Return the (x, y) coordinate for the center point of the cell that contains the specified text.  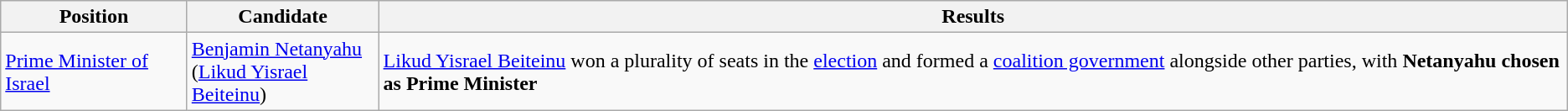
Position (94, 17)
Candidate (283, 17)
Benjamin Netanyahu(Likud Yisrael Beiteinu) (283, 71)
Results (973, 17)
Prime Minister of Israel (94, 71)
